Pinpoint the cell where the given text exists, returning its (X, Y) midpoint coordinate. 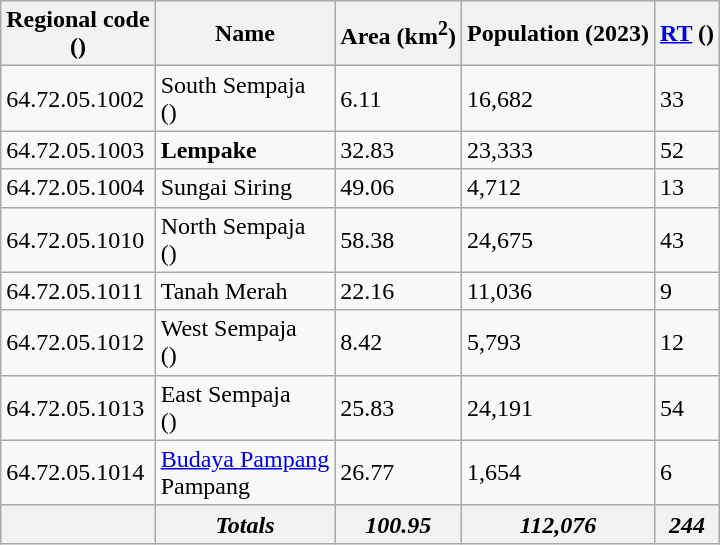
64.72.05.1010 (78, 240)
Population (2023) (558, 34)
64.72.05.1004 (78, 188)
13 (688, 188)
22.16 (398, 291)
112,076 (558, 524)
Sungai Siring (245, 188)
16,682 (558, 98)
5,793 (558, 342)
54 (688, 408)
64.72.05.1011 (78, 291)
9 (688, 291)
24,191 (558, 408)
Area (km2) (398, 34)
West Sempaja() (245, 342)
Regional code() (78, 34)
49.06 (398, 188)
4,712 (558, 188)
100.95 (398, 524)
1,654 (558, 472)
Budaya PampangPampang (245, 472)
Name (245, 34)
64.72.05.1013 (78, 408)
64.72.05.1003 (78, 150)
23,333 (558, 150)
6 (688, 472)
33 (688, 98)
11,036 (558, 291)
8.42 (398, 342)
Lempake (245, 150)
25.83 (398, 408)
South Sempaja() (245, 98)
43 (688, 240)
6.11 (398, 98)
Tanah Merah (245, 291)
North Sempaja() (245, 240)
64.72.05.1002 (78, 98)
RT () (688, 34)
East Sempaja() (245, 408)
32.83 (398, 150)
64.72.05.1012 (78, 342)
12 (688, 342)
64.72.05.1014 (78, 472)
58.38 (398, 240)
244 (688, 524)
Totals (245, 524)
24,675 (558, 240)
26.77 (398, 472)
52 (688, 150)
